Find where the given text appears and provide that cell's center as [x, y] coordinate. 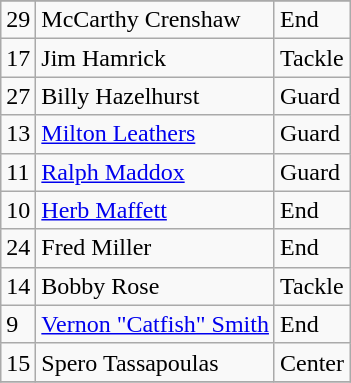
10 [18, 210]
11 [18, 172]
Vernon "Catfish" Smith [156, 324]
24 [18, 248]
15 [18, 362]
Billy Hazelhurst [156, 96]
Fred Miller [156, 248]
Spero Tassapoulas [156, 362]
29 [18, 20]
Bobby Rose [156, 286]
9 [18, 324]
14 [18, 286]
17 [18, 58]
13 [18, 134]
Jim Hamrick [156, 58]
McCarthy Crenshaw [156, 20]
27 [18, 96]
Herb Maffett [156, 210]
Center [312, 362]
Ralph Maddox [156, 172]
Milton Leathers [156, 134]
